From the cell containing the given text, extract its center point as [x, y] coordinate. 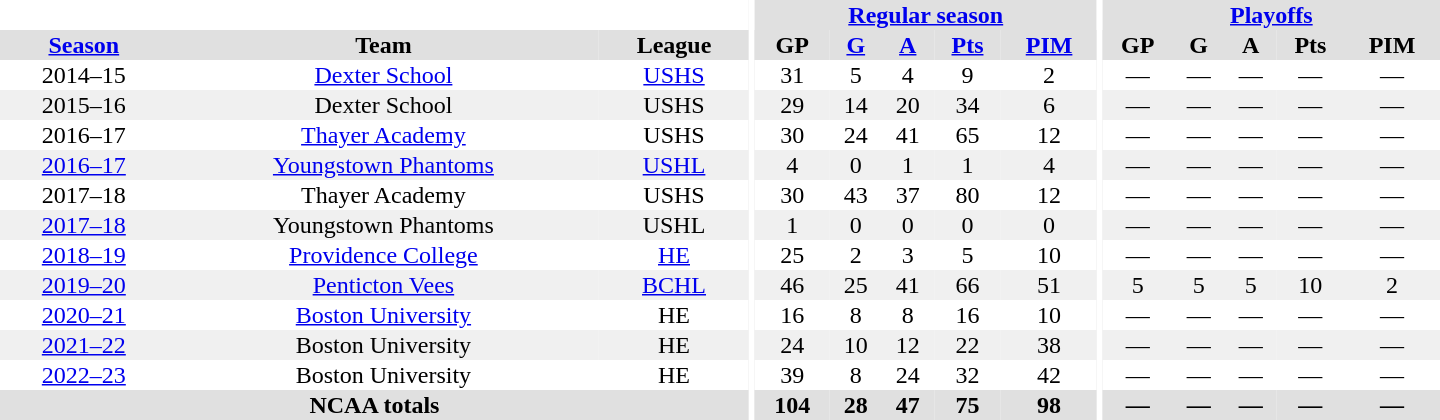
Providence College [384, 255]
46 [792, 285]
37 [908, 195]
38 [1049, 345]
2019–20 [84, 285]
80 [968, 195]
32 [968, 375]
2018–19 [84, 255]
Team [384, 45]
51 [1049, 285]
League [674, 45]
BCHL [674, 285]
Regular season [926, 15]
31 [792, 75]
42 [1049, 375]
2014–15 [84, 75]
66 [968, 285]
39 [792, 375]
6 [1049, 105]
2021–22 [84, 345]
Playoffs [1272, 15]
28 [856, 405]
47 [908, 405]
20 [908, 105]
34 [968, 105]
43 [856, 195]
3 [908, 255]
14 [856, 105]
2022–23 [84, 375]
2020–21 [84, 315]
65 [968, 135]
2015–16 [84, 105]
104 [792, 405]
75 [968, 405]
22 [968, 345]
NCAA totals [374, 405]
Penticton Vees [384, 285]
98 [1049, 405]
Season [84, 45]
29 [792, 105]
9 [968, 75]
